Locate the cell with the specified text and output its (X, Y) center coordinate. 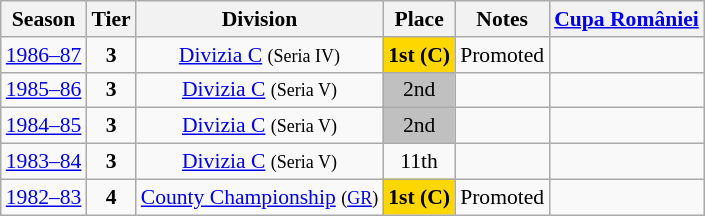
Cupa României (626, 19)
Division (260, 19)
Place (419, 19)
1982–83 (44, 197)
4 (110, 197)
Notes (502, 19)
Divizia C (Seria IV) (260, 55)
County Championship (GR) (260, 197)
1985–86 (44, 90)
Tier (110, 19)
1983–84 (44, 162)
Season (44, 19)
1986–87 (44, 55)
1984–85 (44, 126)
11th (419, 162)
